Provide the (X, Y) coordinate of the cell's center where the given text is located.  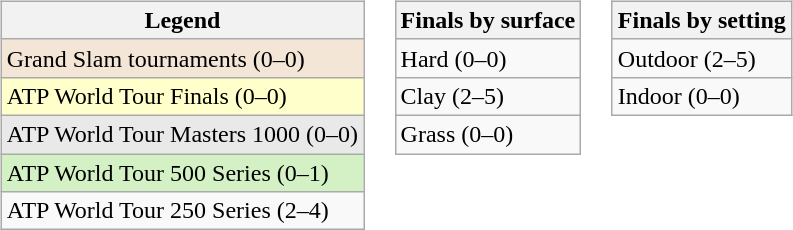
Clay (2–5) (488, 96)
Indoor (0–0) (702, 96)
Grass (0–0) (488, 134)
Outdoor (2–5) (702, 58)
Hard (0–0) (488, 58)
Finals by surface (488, 20)
ATP World Tour Finals (0–0) (182, 96)
Grand Slam tournaments (0–0) (182, 58)
Finals by setting (702, 20)
ATP World Tour 500 Series (0–1) (182, 173)
Legend (182, 20)
ATP World Tour Masters 1000 (0–0) (182, 134)
ATP World Tour 250 Series (2–4) (182, 211)
